For the text-containing cell, return its midpoint in [x, y] coordinate format. 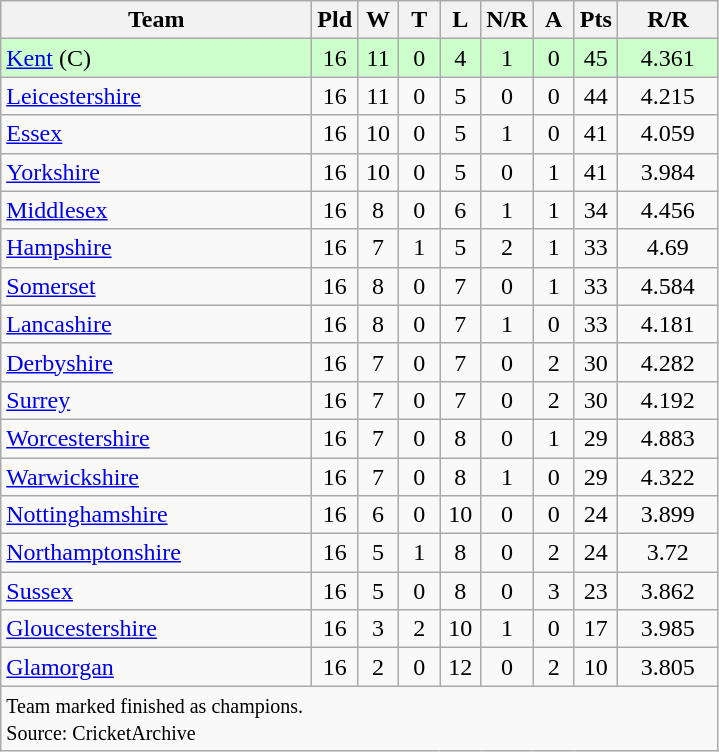
Nottinghamshire [156, 515]
4.181 [668, 324]
R/R [668, 20]
Lancashire [156, 324]
Derbyshire [156, 362]
4.059 [668, 134]
Worcestershire [156, 438]
Gloucestershire [156, 629]
Essex [156, 134]
N/R [507, 20]
12 [460, 667]
T [420, 20]
Pld [335, 20]
Yorkshire [156, 172]
3.899 [668, 515]
3.984 [668, 172]
4 [460, 58]
W [378, 20]
4.282 [668, 362]
4.215 [668, 96]
4.192 [668, 400]
3.72 [668, 553]
Somerset [156, 286]
3.862 [668, 591]
4.69 [668, 248]
Surrey [156, 400]
Northamptonshire [156, 553]
Hampshire [156, 248]
34 [596, 210]
Team marked finished as champions.Source: CricketArchive [360, 718]
3.985 [668, 629]
17 [596, 629]
44 [596, 96]
3.805 [668, 667]
45 [596, 58]
Team [156, 20]
Pts [596, 20]
Kent (C) [156, 58]
Sussex [156, 591]
23 [596, 591]
4.322 [668, 477]
Glamorgan [156, 667]
Middlesex [156, 210]
4.456 [668, 210]
Warwickshire [156, 477]
A [554, 20]
4.584 [668, 286]
L [460, 20]
4.361 [668, 58]
4.883 [668, 438]
Leicestershire [156, 96]
